Find where the given text appears and provide that cell's center as (x, y) coordinate. 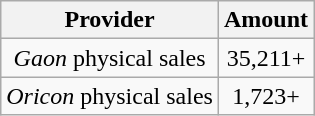
35,211+ (266, 58)
Oricon physical sales (110, 96)
Gaon physical sales (110, 58)
1,723+ (266, 96)
Amount (266, 20)
Provider (110, 20)
